Identify which cell holds the provided text, then report its (X, Y) central coordinate. 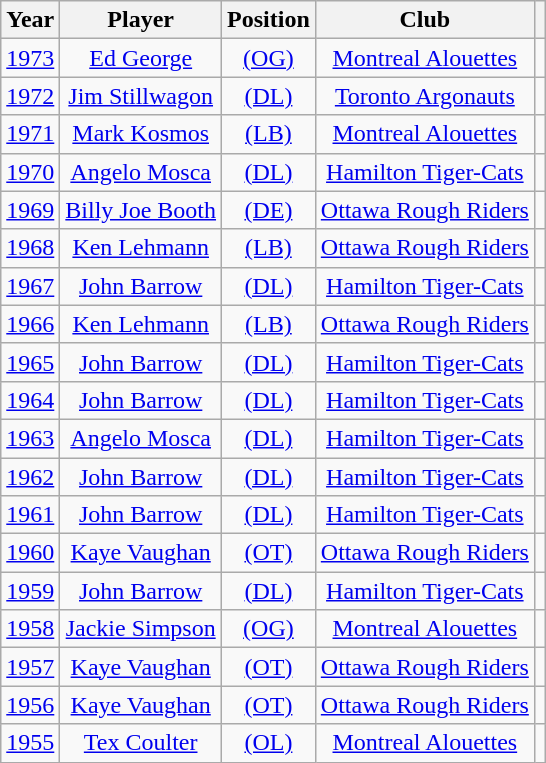
1972 (30, 96)
1960 (30, 553)
Jim Stillwagon (141, 96)
1967 (30, 286)
1958 (30, 629)
(DE) (269, 210)
1971 (30, 134)
Jackie Simpson (141, 629)
1966 (30, 324)
Toronto Argonauts (424, 96)
1956 (30, 705)
1969 (30, 210)
Year (30, 20)
1963 (30, 438)
Club (424, 20)
1962 (30, 477)
Billy Joe Booth (141, 210)
1957 (30, 667)
Ed George (141, 58)
1973 (30, 58)
1965 (30, 362)
1955 (30, 743)
(OL) (269, 743)
Position (269, 20)
1961 (30, 515)
1968 (30, 248)
Player (141, 20)
Tex Coulter (141, 743)
1959 (30, 591)
1970 (30, 172)
Mark Kosmos (141, 134)
1964 (30, 400)
